Find where the given text appears and provide that cell's center as (X, Y) coordinate. 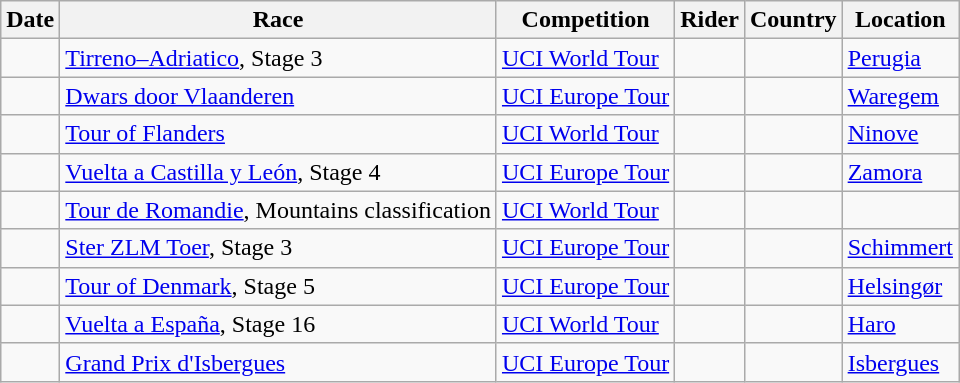
Tour of Denmark, Stage 5 (278, 286)
Rider (710, 20)
Ster ZLM Toer, Stage 3 (278, 248)
Perugia (900, 58)
Vuelta a España, Stage 16 (278, 324)
Tour of Flanders (278, 134)
Zamora (900, 172)
Location (900, 20)
Dwars door Vlaanderen (278, 96)
Tirreno–Adriatico, Stage 3 (278, 58)
Waregem (900, 96)
Haro (900, 324)
Helsingør (900, 286)
Date (30, 20)
Vuelta a Castilla y León, Stage 4 (278, 172)
Race (278, 20)
Grand Prix d'Isbergues (278, 362)
Schimmert (900, 248)
Isbergues (900, 362)
Competition (585, 20)
Country (793, 20)
Tour de Romandie, Mountains classification (278, 210)
Ninove (900, 134)
